Locate the cell with the specified text and output its (X, Y) center coordinate. 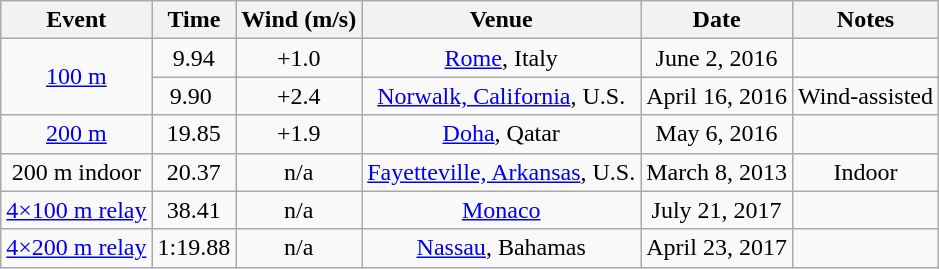
20.37 (194, 172)
+2.4 (299, 96)
Rome, Italy (502, 58)
200 m (76, 134)
Date (717, 20)
Monaco (502, 210)
1:19.88 (194, 248)
Wind-assisted (865, 96)
+1.0 (299, 58)
June 2, 2016 (717, 58)
Event (76, 20)
9.90 (194, 96)
Venue (502, 20)
4×200 m relay (76, 248)
200 m indoor (76, 172)
Nassau, Bahamas (502, 248)
Notes (865, 20)
Wind (m/s) (299, 20)
38.41 (194, 210)
July 21, 2017 (717, 210)
March 8, 2013 (717, 172)
Fayetteville, Arkansas, U.S. (502, 172)
Norwalk, California, U.S. (502, 96)
9.94 (194, 58)
April 16, 2016 (717, 96)
May 6, 2016 (717, 134)
Indoor (865, 172)
4×100 m relay (76, 210)
+1.9 (299, 134)
Doha, Qatar (502, 134)
April 23, 2017 (717, 248)
Time (194, 20)
100 m (76, 77)
19.85 (194, 134)
